Identify which cell holds the provided text, then report its (X, Y) central coordinate. 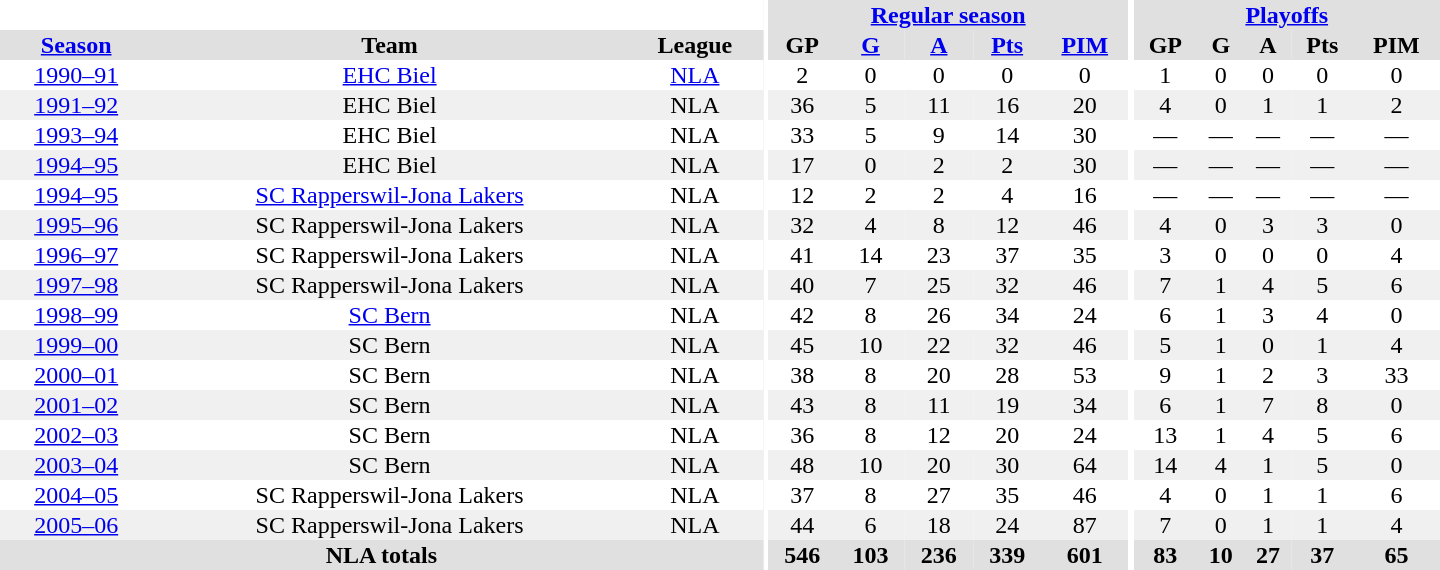
2005–06 (76, 525)
44 (802, 525)
2002–03 (76, 435)
13 (1165, 435)
23 (939, 255)
28 (1007, 375)
Season (76, 45)
NLA totals (382, 555)
19 (1007, 405)
1999–00 (76, 345)
48 (802, 465)
43 (802, 405)
18 (939, 525)
Playoffs (1286, 15)
339 (1007, 555)
26 (939, 315)
601 (1084, 555)
1991–92 (76, 105)
League (695, 45)
Regular season (948, 15)
41 (802, 255)
2000–01 (76, 375)
64 (1084, 465)
1997–98 (76, 285)
17 (802, 165)
2004–05 (76, 495)
40 (802, 285)
83 (1165, 555)
22 (939, 345)
87 (1084, 525)
1995–96 (76, 225)
2001–02 (76, 405)
45 (802, 345)
1998–99 (76, 315)
1996–97 (76, 255)
236 (939, 555)
65 (1396, 555)
103 (870, 555)
53 (1084, 375)
25 (939, 285)
1993–94 (76, 135)
Team (389, 45)
42 (802, 315)
1990–91 (76, 75)
2003–04 (76, 465)
38 (802, 375)
546 (802, 555)
